For the text-containing cell, return its midpoint in [X, Y] coordinate format. 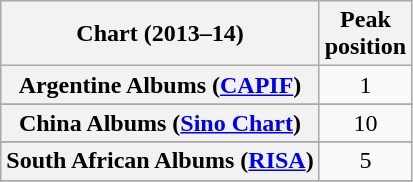
10 [365, 123]
Peakposition [365, 34]
5 [365, 161]
South African Albums (RISA) [160, 161]
Argentine Albums (CAPIF) [160, 85]
1 [365, 85]
Chart (2013–14) [160, 34]
China Albums (Sino Chart) [160, 123]
